Output the [X, Y] coordinate of the center of the cell containing the given text.  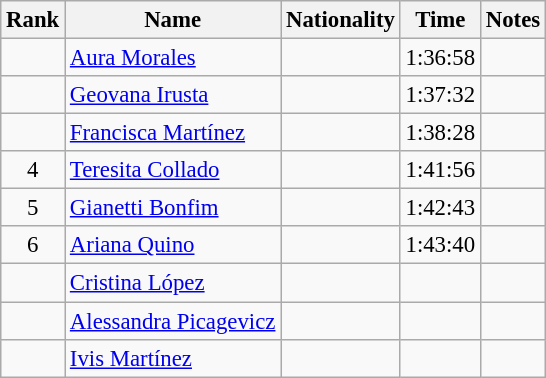
6 [33, 245]
1:43:40 [440, 245]
Gianetti Bonfim [173, 208]
1:42:43 [440, 208]
Francisca Martínez [173, 133]
Cristina López [173, 283]
Rank [33, 20]
Nationality [340, 20]
Ivis Martínez [173, 358]
1:38:28 [440, 133]
Notes [512, 20]
1:36:58 [440, 58]
Ariana Quino [173, 245]
Teresita Collado [173, 170]
Geovana Irusta [173, 95]
Alessandra Picagevicz [173, 321]
4 [33, 170]
Aura Morales [173, 58]
Name [173, 20]
Time [440, 20]
1:37:32 [440, 95]
5 [33, 208]
1:41:56 [440, 170]
